Return [x, y] of the center of cell containing provided text 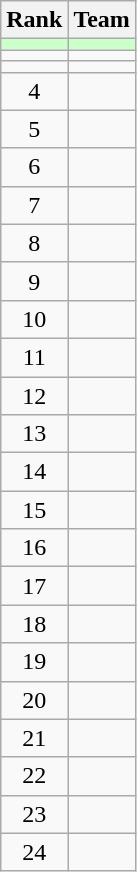
19 [34, 662]
21 [34, 738]
22 [34, 776]
12 [34, 395]
7 [34, 205]
9 [34, 281]
Rank [34, 20]
13 [34, 434]
5 [34, 129]
8 [34, 243]
16 [34, 548]
15 [34, 510]
18 [34, 624]
24 [34, 852]
17 [34, 586]
20 [34, 700]
14 [34, 472]
11 [34, 357]
Team [102, 20]
23 [34, 814]
6 [34, 167]
4 [34, 91]
10 [34, 319]
